Output the (x, y) coordinate of the center of the cell containing the given text.  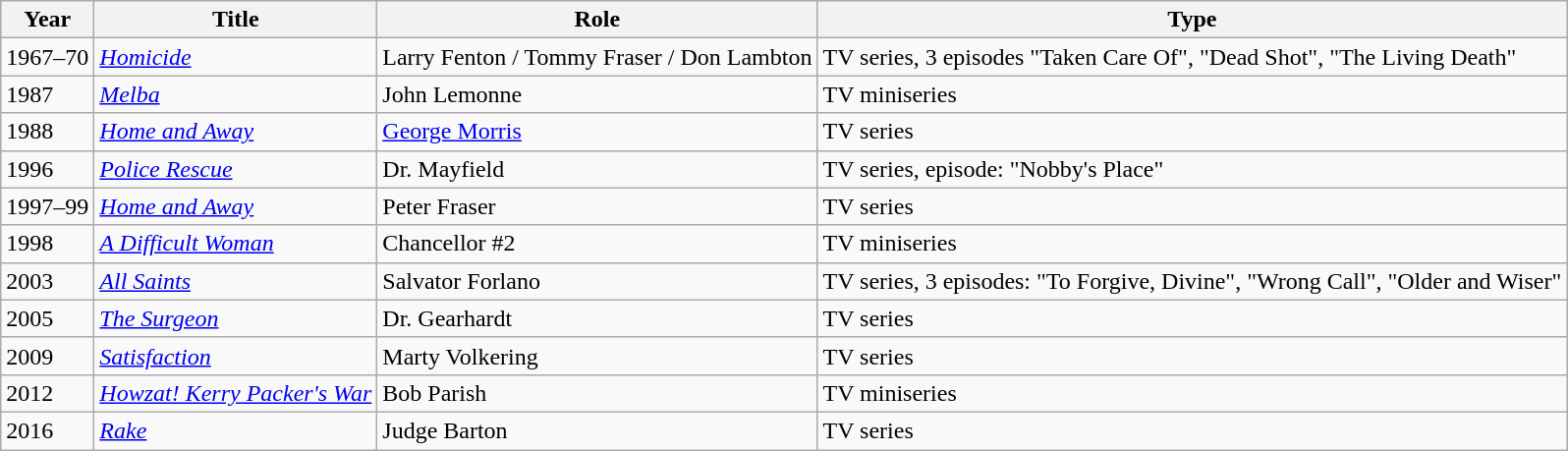
Title (236, 20)
John Lemonne (597, 94)
Dr. Gearhardt (597, 318)
Chancellor #2 (597, 244)
Year (47, 20)
Judge Barton (597, 430)
Marty Volkering (597, 356)
1998 (47, 244)
TV series, 3 episodes: "To Forgive, Divine", "Wrong Call", "Older and Wiser" (1193, 281)
1996 (47, 169)
Howzat! Kerry Packer's War (236, 393)
2009 (47, 356)
A Difficult Woman (236, 244)
Salvator Forlano (597, 281)
Satisfaction (236, 356)
Melba (236, 94)
Bob Parish (597, 393)
Type (1193, 20)
2005 (47, 318)
All Saints (236, 281)
Police Rescue (236, 169)
The Surgeon (236, 318)
Role (597, 20)
Rake (236, 430)
2012 (47, 393)
Larry Fenton / Tommy Fraser / Don Lambton (597, 57)
1987 (47, 94)
1997–99 (47, 206)
TV series, episode: "Nobby's Place" (1193, 169)
Homicide (236, 57)
Dr. Mayfield (597, 169)
2016 (47, 430)
George Morris (597, 132)
1988 (47, 132)
TV series, 3 episodes "Taken Care Of", "Dead Shot", "The Living Death" (1193, 57)
2003 (47, 281)
Peter Fraser (597, 206)
1967–70 (47, 57)
